From the cell containing the given text, extract its center point as [x, y] coordinate. 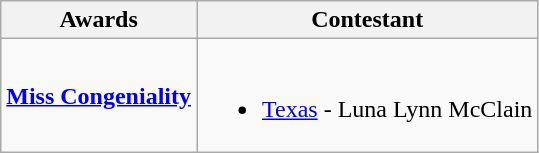
Miss Congeniality [99, 96]
Awards [99, 20]
Texas - Luna Lynn McClain [366, 96]
Contestant [366, 20]
